Locate the cell with the specified text and output its [x, y] center coordinate. 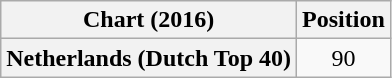
90 [344, 58]
Position [344, 20]
Netherlands (Dutch Top 40) [149, 58]
Chart (2016) [149, 20]
